Pinpoint the cell where the given text exists, returning its (X, Y) midpoint coordinate. 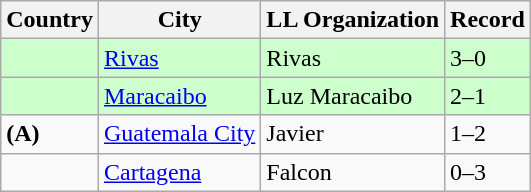
Javier (353, 134)
(A) (50, 134)
0–3 (488, 172)
LL Organization (353, 20)
Country (50, 20)
Luz Maracaibo (353, 96)
1–2 (488, 134)
Guatemala City (179, 134)
2–1 (488, 96)
Maracaibo (179, 96)
3–0 (488, 58)
Cartagena (179, 172)
City (179, 20)
Record (488, 20)
Falcon (353, 172)
